Pinpoint the cell where the given text exists, returning its [x, y] midpoint coordinate. 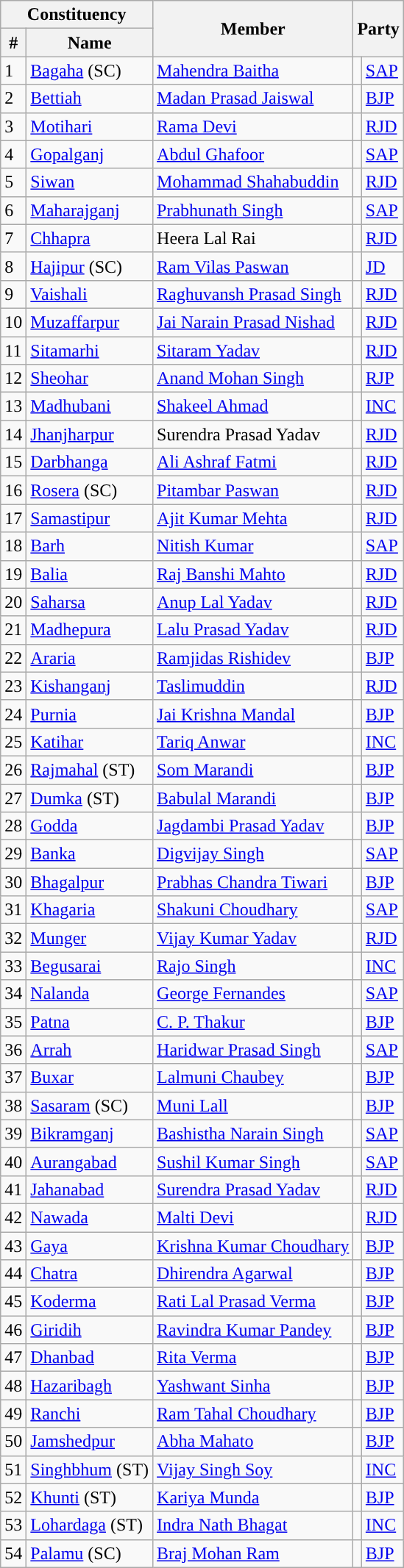
JD [383, 266]
31 [13, 910]
Shakeel Ahmad [253, 407]
Khagaria [90, 910]
Jhanjharpur [90, 434]
Lalu Prasad Yadav [253, 630]
Heera Lal Rai [253, 238]
1 [13, 71]
Sheohar [90, 379]
23 [13, 686]
39 [13, 1134]
Babulal Marandi [253, 798]
4 [13, 154]
Lalmuni Chaubey [253, 1078]
37 [13, 1078]
Lohardaga (ST) [90, 1525]
Patna [90, 1022]
Dumka (ST) [90, 798]
Indra Nath Bhagat [253, 1525]
Buxar [90, 1078]
Madhubani [90, 407]
54 [13, 1553]
Rosera (SC) [90, 490]
14 [13, 434]
Krishna Kumar Choudhary [253, 1246]
Ramjidas Rishidev [253, 658]
Bashistha Narain Singh [253, 1134]
Kishanganj [90, 686]
50 [13, 1442]
Nalanda [90, 994]
Constituency [77, 15]
35 [13, 1022]
Dhanbad [90, 1358]
Chhapra [90, 238]
Shakuni Choudhary [253, 910]
Rita Verma [253, 1358]
Party [378, 29]
Ram Vilas Paswan [253, 266]
46 [13, 1330]
32 [13, 938]
19 [13, 574]
Bagaha (SC) [90, 71]
Aurangabad [90, 1161]
Pitambar Paswan [253, 490]
Ram Tahal Choudhary [253, 1414]
Malti Devi [253, 1217]
Khunti (ST) [90, 1497]
Mahendra Baitha [253, 71]
Muni Lall [253, 1106]
11 [13, 351]
12 [13, 379]
Arrah [90, 1050]
2 [13, 99]
5 [13, 182]
Jai Narain Prasad Nishad [253, 322]
18 [13, 546]
13 [13, 407]
Banka [90, 854]
Prabhunath Singh [253, 210]
George Fernandes [253, 994]
Abdul Ghafoor [253, 154]
Motihari [90, 126]
Maharajganj [90, 210]
Nitish Kumar [253, 546]
Sushil Kumar Singh [253, 1161]
C. P. Thakur [253, 1022]
33 [13, 966]
38 [13, 1106]
51 [13, 1469]
29 [13, 854]
49 [13, 1414]
6 [13, 210]
53 [13, 1525]
Bikramganj [90, 1134]
Dhirendra Agarwal [253, 1274]
25 [13, 742]
Giridih [90, 1330]
Prabhas Chandra Tiwari [253, 882]
Anand Mohan Singh [253, 379]
Vijay Kumar Yadav [253, 938]
30 [13, 882]
8 [13, 266]
Gopalganj [90, 154]
Rajo Singh [253, 966]
Raj Banshi Mahto [253, 574]
26 [13, 770]
Jagdambi Prasad Yadav [253, 826]
Hajipur (SC) [90, 266]
52 [13, 1497]
Name [90, 43]
Digvijay Singh [253, 854]
Tariq Anwar [253, 742]
Ravindra Kumar Pandey [253, 1330]
22 [13, 658]
Balia [90, 574]
Sitaram Yadav [253, 351]
45 [13, 1302]
Hazaribagh [90, 1386]
43 [13, 1246]
Vijay Singh Soy [253, 1469]
Vaishali [90, 294]
7 [13, 238]
3 [13, 126]
28 [13, 826]
16 [13, 490]
Munger [90, 938]
Koderma [90, 1302]
40 [13, 1161]
20 [13, 602]
Muzaffarpur [90, 322]
Gaya [90, 1246]
Haridwar Prasad Singh [253, 1050]
Rama Devi [253, 126]
9 [13, 294]
Barh [90, 546]
Samastipur [90, 518]
10 [13, 322]
Anup Lal Yadav [253, 602]
Bettiah [90, 99]
41 [13, 1189]
Begusarai [90, 966]
42 [13, 1217]
Jamshedpur [90, 1442]
15 [13, 462]
17 [13, 518]
Raghuvansh Prasad Singh [253, 294]
Rajmahal (ST) [90, 770]
Mohammad Shahabuddin [253, 182]
Chatra [90, 1274]
# [13, 43]
36 [13, 1050]
Sitamarhi [90, 351]
Bhagalpur [90, 882]
Yashwant Sinha [253, 1386]
Sasaram (SC) [90, 1106]
24 [13, 714]
44 [13, 1274]
Saharsa [90, 602]
Abha Mahato [253, 1442]
Kariya Munda [253, 1497]
Braj Mohan Ram [253, 1553]
Palamu (SC) [90, 1553]
RJP [383, 379]
Jai Krishna Mandal [253, 714]
34 [13, 994]
Som Marandi [253, 770]
Purnia [90, 714]
Nawada [90, 1217]
Araria [90, 658]
Siwan [90, 182]
Darbhanga [90, 462]
Madan Prasad Jaiswal [253, 99]
47 [13, 1358]
Rati Lal Prasad Verma [253, 1302]
21 [13, 630]
Ranchi [90, 1414]
Madhepura [90, 630]
Ajit Kumar Mehta [253, 518]
27 [13, 798]
Ali Ashraf Fatmi [253, 462]
Katihar [90, 742]
Singhbhum (ST) [90, 1469]
Godda [90, 826]
48 [13, 1386]
Member [253, 29]
Taslimuddin [253, 686]
Jahanabad [90, 1189]
